Search for the cell housing the specified text and yield its (x, y) center coordinate. 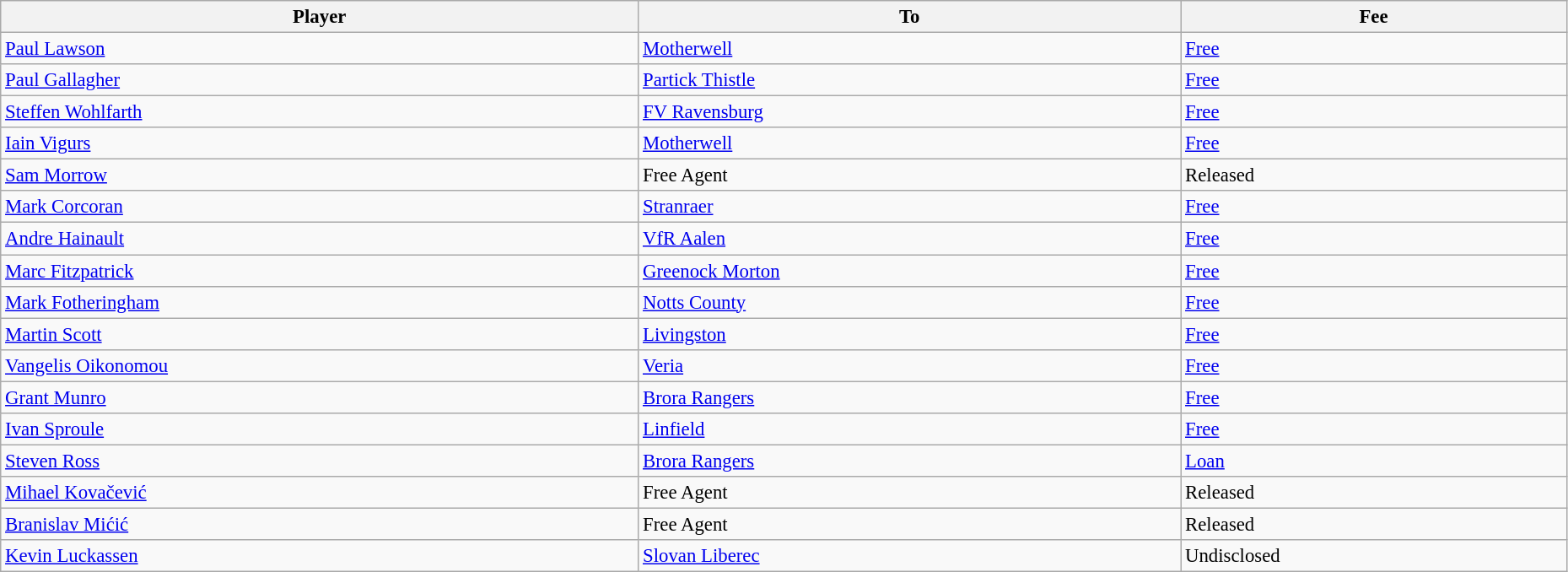
Kevin Luckassen (320, 556)
FV Ravensburg (909, 112)
Vangelis Oikonomou (320, 365)
VfR Aalen (909, 239)
Greenock Morton (909, 271)
Grant Munro (320, 397)
Steven Ross (320, 461)
Martin Scott (320, 334)
Loan (1374, 461)
To (909, 17)
Player (320, 17)
Mark Fotheringham (320, 302)
Paul Gallagher (320, 80)
Mihael Kovačević (320, 493)
Slovan Liberec (909, 556)
Livingston (909, 334)
Sam Morrow (320, 175)
Fee (1374, 17)
Branislav Mićić (320, 524)
Notts County (909, 302)
Mark Corcoran (320, 207)
Veria (909, 365)
Partick Thistle (909, 80)
Ivan Sproule (320, 429)
Paul Lawson (320, 49)
Stranraer (909, 207)
Marc Fitzpatrick (320, 271)
Andre Hainault (320, 239)
Iain Vigurs (320, 143)
Undisclosed (1374, 556)
Steffen Wohlfarth (320, 112)
Linfield (909, 429)
